Scan for the cell matching the given text and deliver its (X, Y) coordinate at center. 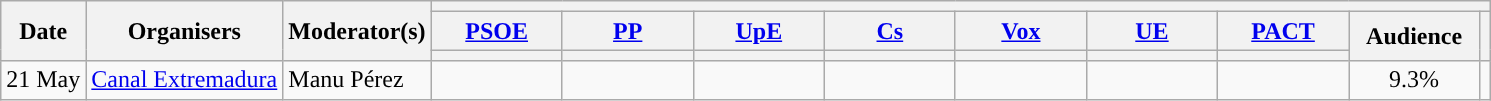
PP (628, 31)
UE (1152, 31)
Canal Extremadura (184, 80)
Date (44, 31)
Manu Pérez (357, 80)
PSOE (496, 31)
Cs (890, 31)
9.3% (1414, 80)
UpE (758, 31)
Moderator(s) (357, 31)
Audience (1414, 36)
PACT (1284, 31)
Vox (1020, 31)
Organisers (184, 31)
21 May (44, 80)
